Search for the cell housing the specified text and yield its (x, y) center coordinate. 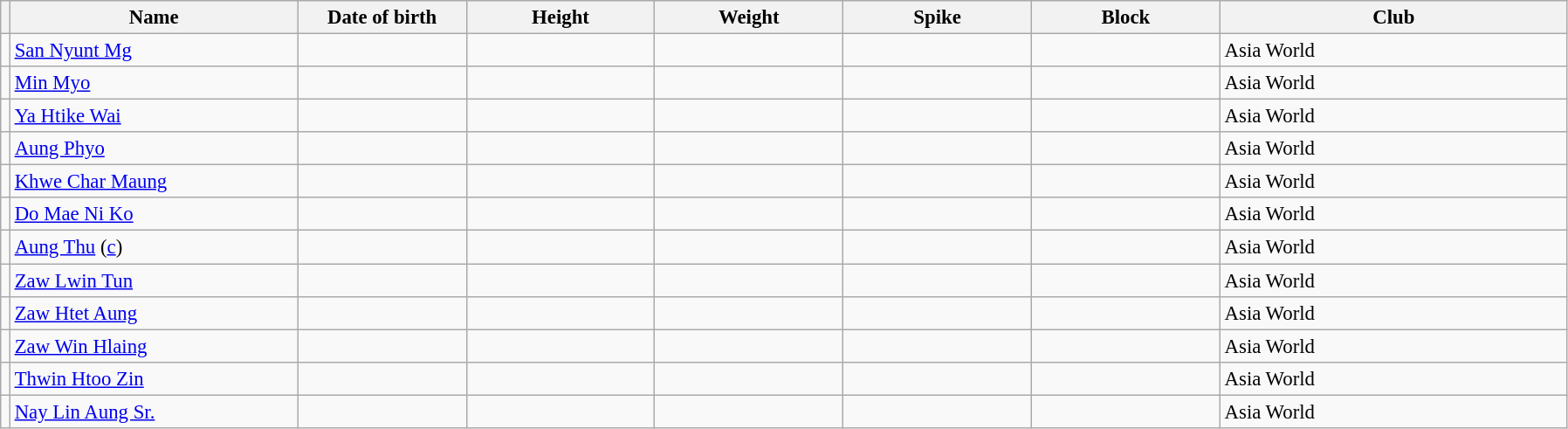
Zaw Win Hlaing (154, 346)
Nay Lin Aung Sr. (154, 412)
Club (1393, 17)
Date of birth (382, 17)
Thwin Htoo Zin (154, 378)
Block (1125, 17)
Height (560, 17)
Spike (938, 17)
San Nyunt Mg (154, 51)
Aung Phyo (154, 149)
Name (154, 17)
Zaw Lwin Tun (154, 280)
Min Myo (154, 83)
Do Mae Ni Ko (154, 214)
Aung Thu (c) (154, 247)
Zaw Htet Aung (154, 313)
Ya Htike Wai (154, 116)
Weight (749, 17)
Khwe Char Maung (154, 182)
